Search for the cell housing the specified text and yield its (x, y) center coordinate. 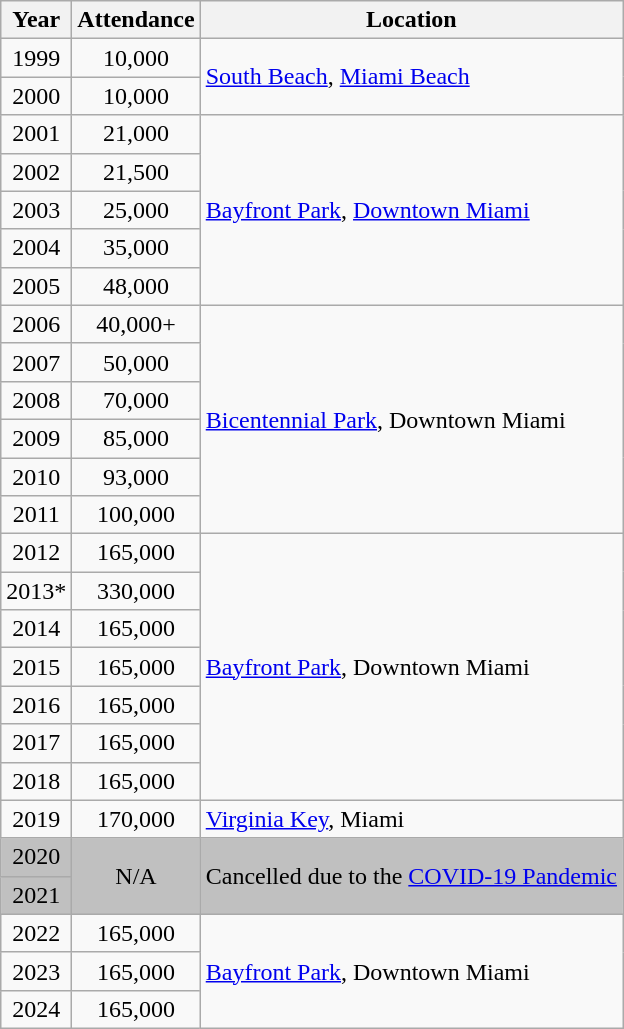
2005 (36, 286)
21,000 (136, 134)
Location (411, 20)
93,000 (136, 477)
2011 (36, 515)
2002 (36, 172)
85,000 (136, 438)
170,000 (136, 819)
35,000 (136, 248)
2017 (36, 743)
2012 (36, 553)
South Beach, Miami Beach (411, 77)
2001 (36, 134)
Bicentennial Park, Downtown Miami (411, 419)
2004 (36, 248)
2020 (36, 857)
2022 (36, 933)
2008 (36, 400)
2019 (36, 819)
100,000 (136, 515)
2010 (36, 477)
25,000 (136, 210)
2006 (36, 324)
2024 (36, 1009)
Attendance (136, 20)
70,000 (136, 400)
50,000 (136, 362)
Year (36, 20)
2016 (36, 705)
N/A (136, 876)
2018 (36, 781)
2007 (36, 362)
1999 (36, 58)
Virginia Key, Miami (411, 819)
2014 (36, 629)
2015 (36, 667)
330,000 (136, 591)
2000 (36, 96)
40,000+ (136, 324)
2009 (36, 438)
2003 (36, 210)
2023 (36, 971)
21,500 (136, 172)
2021 (36, 895)
Cancelled due to the COVID-19 Pandemic (411, 876)
2013* (36, 591)
48,000 (136, 286)
